Pinpoint the cell where the given text exists, returning its (x, y) midpoint coordinate. 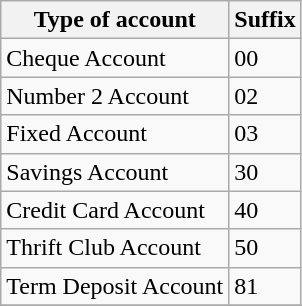
Thrift Club Account (115, 248)
Type of account (115, 20)
03 (265, 134)
02 (265, 96)
Term Deposit Account (115, 286)
30 (265, 172)
50 (265, 248)
Cheque Account (115, 58)
Suffix (265, 20)
Number 2 Account (115, 96)
Credit Card Account (115, 210)
Savings Account (115, 172)
81 (265, 286)
Fixed Account (115, 134)
00 (265, 58)
40 (265, 210)
